Identify which cell holds the provided text, then report its (X, Y) central coordinate. 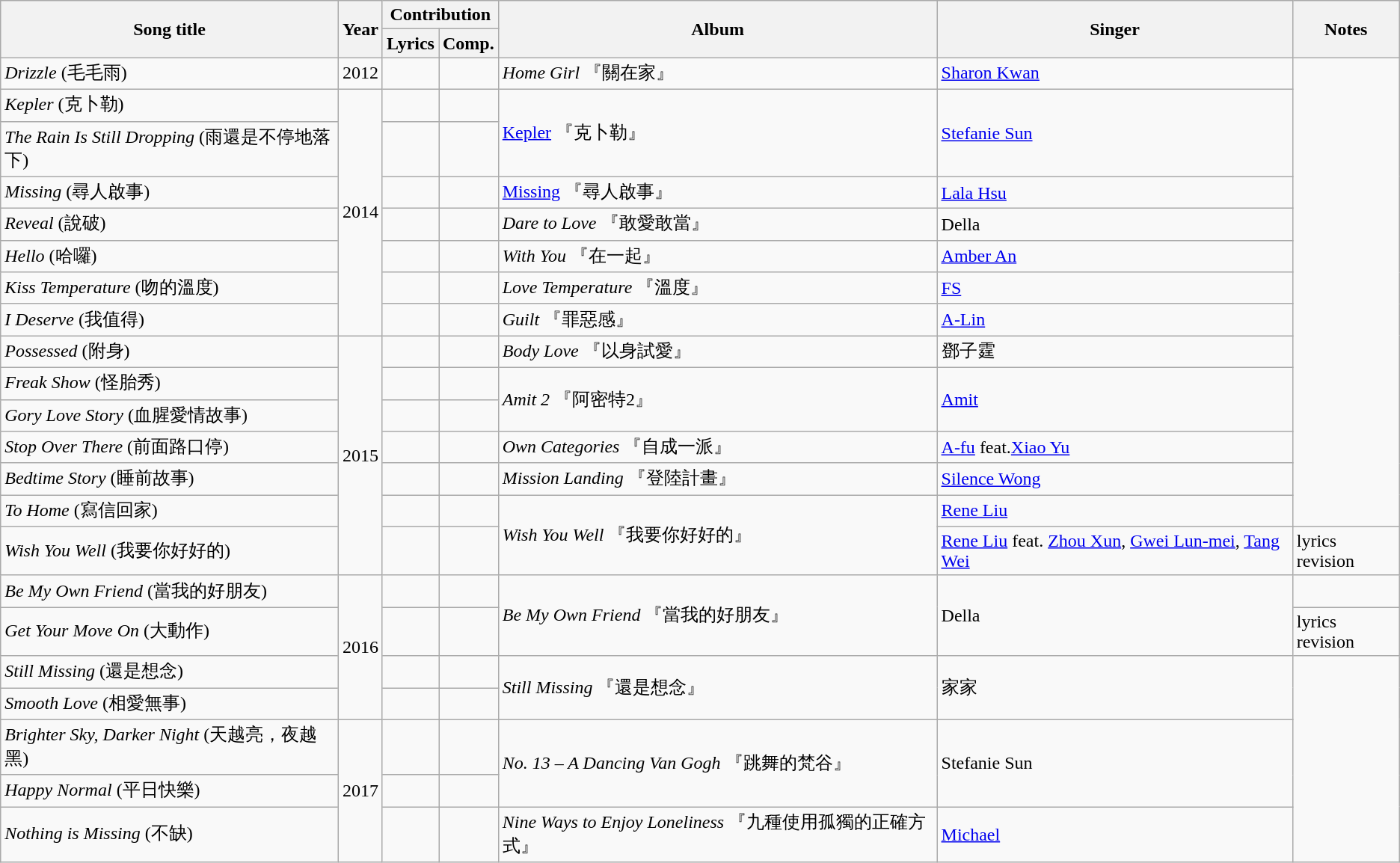
Be My Own Friend 『當我的好朋友』 (718, 615)
The Rain Is Still Dropping (雨還是不停地落下) (170, 149)
鄧子霆 (1114, 351)
Still Missing (還是想念) (170, 672)
Home Girl 『關在家』 (718, 73)
Year (360, 29)
Kiss Temperature (吻的溫度) (170, 289)
Love Temperature 『溫度』 (718, 289)
A-Lin (1114, 320)
Own Categories 『自成一派』 (718, 447)
Wish You Well (我要你好好的) (170, 550)
Happy Normal (平日快樂) (170, 791)
Album (718, 29)
Amber An (1114, 256)
Drizzle (毛毛雨) (170, 73)
Notes (1346, 29)
Brighter Sky, Darker Night (天越亮，夜越黑) (170, 747)
2015 (360, 455)
Gory Love Story (血腥愛情故事) (170, 416)
Bedtime Story (睡前故事) (170, 479)
With You 『在一起』 (718, 256)
Contribution (440, 15)
No. 13 – A Dancing Van Gogh 『跳舞的梵谷』 (718, 763)
Rene Liu (1114, 512)
Comp. (468, 43)
Lyrics (410, 43)
Reveal (說破) (170, 224)
Smooth Love (相愛無事) (170, 704)
I Deserve (我值得) (170, 320)
Hello (哈囉) (170, 256)
Sharon Kwan (1114, 73)
To Home (寫信回家) (170, 512)
Missing (尋人啟事) (170, 193)
Wish You Well 『我要你好好的』 (718, 535)
Still Missing 『還是想念』 (718, 688)
FS (1114, 289)
Freak Show (怪胎秀) (170, 383)
Lala Hsu (1114, 193)
家家 (1114, 688)
Nothing is Missing (不缺) (170, 835)
Get Your Move On (大動作) (170, 631)
2017 (360, 791)
Dare to Love 『敢愛敢當』 (718, 224)
Guilt 『罪惡感』 (718, 320)
2012 (360, 73)
Rene Liu feat. Zhou Xun, Gwei Lun-mei, Tang Wei (1114, 550)
Kepler (克卜勒) (170, 105)
Michael (1114, 835)
2016 (360, 648)
Amit 2 『阿密特2』 (718, 399)
Silence Wong (1114, 479)
Missing 『尋人啟事』 (718, 193)
Be My Own Friend (當我的好朋友) (170, 591)
Mission Landing 『登陸計畫』 (718, 479)
Stop Over There (前面路口停) (170, 447)
Amit (1114, 399)
Possessed (附身) (170, 351)
Song title (170, 29)
Nine Ways to Enjoy Loneliness 『九種使用孤獨的正確方式』 (718, 835)
Singer (1114, 29)
Kepler 『克卜勒』 (718, 133)
2014 (360, 212)
Body Love 『以身試愛』 (718, 351)
A-fu feat.Xiao Yu (1114, 447)
